Detect which cell encompasses the target text, then output its [X, Y] center coordinate. 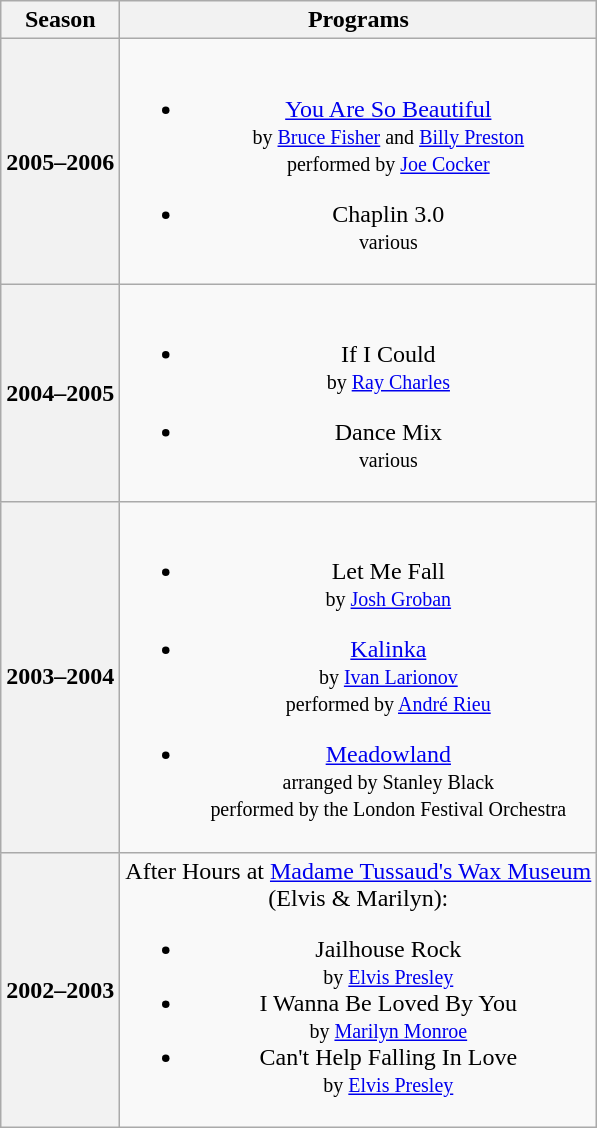
2002–2003 [60, 990]
Season [60, 20]
You Are So Beautiful by Bruce Fisher and Billy Preston performed by Joe Cocker Chaplin 3.0 various [358, 162]
2003–2004 [60, 677]
2004–2005 [60, 393]
2005–2006 [60, 162]
Programs [358, 20]
If I Could by Ray Charles Dance Mix various [358, 393]
